Scan for the cell matching the given text and deliver its (X, Y) coordinate at center. 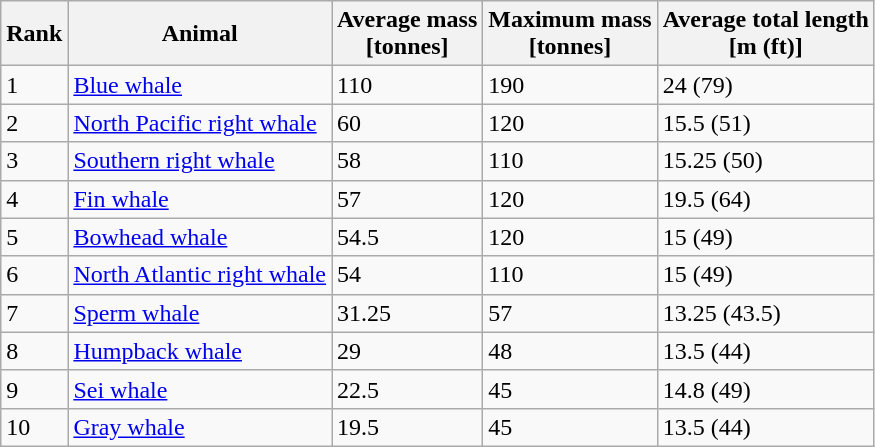
5 (34, 237)
22.5 (408, 389)
7 (34, 313)
58 (408, 161)
4 (34, 199)
8 (34, 351)
1 (34, 85)
Southern right whale (200, 161)
48 (570, 351)
Average total length[m (ft)] (766, 34)
54.5 (408, 237)
10 (34, 427)
Fin whale (200, 199)
Bowhead whale (200, 237)
2 (34, 123)
Sei whale (200, 389)
19.5 (64) (766, 199)
54 (408, 275)
3 (34, 161)
60 (408, 123)
29 (408, 351)
North Atlantic right whale (200, 275)
190 (570, 85)
19.5 (408, 427)
13.25 (43.5) (766, 313)
North Pacific right whale (200, 123)
15.25 (50) (766, 161)
Gray whale (200, 427)
24 (79) (766, 85)
Animal (200, 34)
15.5 (51) (766, 123)
Maximum mass[tonnes] (570, 34)
9 (34, 389)
Sperm whale (200, 313)
31.25 (408, 313)
14.8 (49) (766, 389)
Average mass[tonnes] (408, 34)
Rank (34, 34)
6 (34, 275)
Humpback whale (200, 351)
Blue whale (200, 85)
